Return the [X, Y] coordinate for the center point of the cell that contains the specified text.  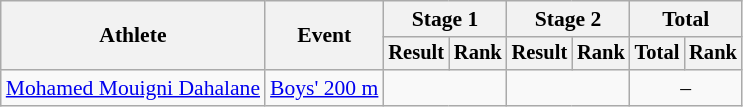
Mohamed Mouigni Dahalane [133, 88]
Athlete [133, 36]
Boys' 200 m [324, 88]
Event [324, 36]
– [686, 88]
Stage 1 [444, 19]
Stage 2 [568, 19]
